Determine the [x, y] coordinate at the center of the cell enclosing the given text.  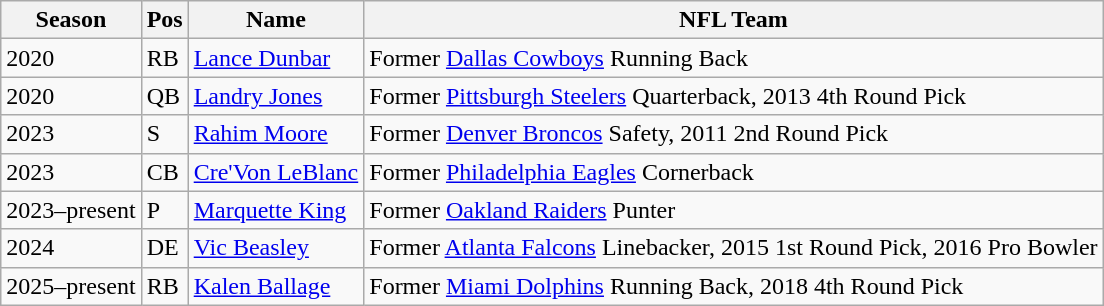
Former Atlanta Falcons Linebacker, 2015 1st Round Pick, 2016 Pro Bowler [734, 248]
CB [164, 172]
Former Pittsburgh Steelers Quarterback, 2013 4th Round Pick [734, 96]
Former Dallas Cowboys Running Back [734, 58]
Former Oakland Raiders Punter [734, 210]
S [164, 134]
2023–present [71, 210]
Name [276, 20]
Lance Dunbar [276, 58]
Season [71, 20]
Rahim Moore [276, 134]
Vic Beasley [276, 248]
NFL Team [734, 20]
Kalen Ballage [276, 286]
2024 [71, 248]
2025–present [71, 286]
Landry Jones [276, 96]
Former Miami Dolphins Running Back, 2018 4th Round Pick [734, 286]
QB [164, 96]
Former Philadelphia Eagles Cornerback [734, 172]
Former Denver Broncos Safety, 2011 2nd Round Pick [734, 134]
DE [164, 248]
Pos [164, 20]
Marquette King [276, 210]
Cre'Von LeBlanc [276, 172]
P [164, 210]
